Output the (x, y) coordinate of the center of the cell containing the given text.  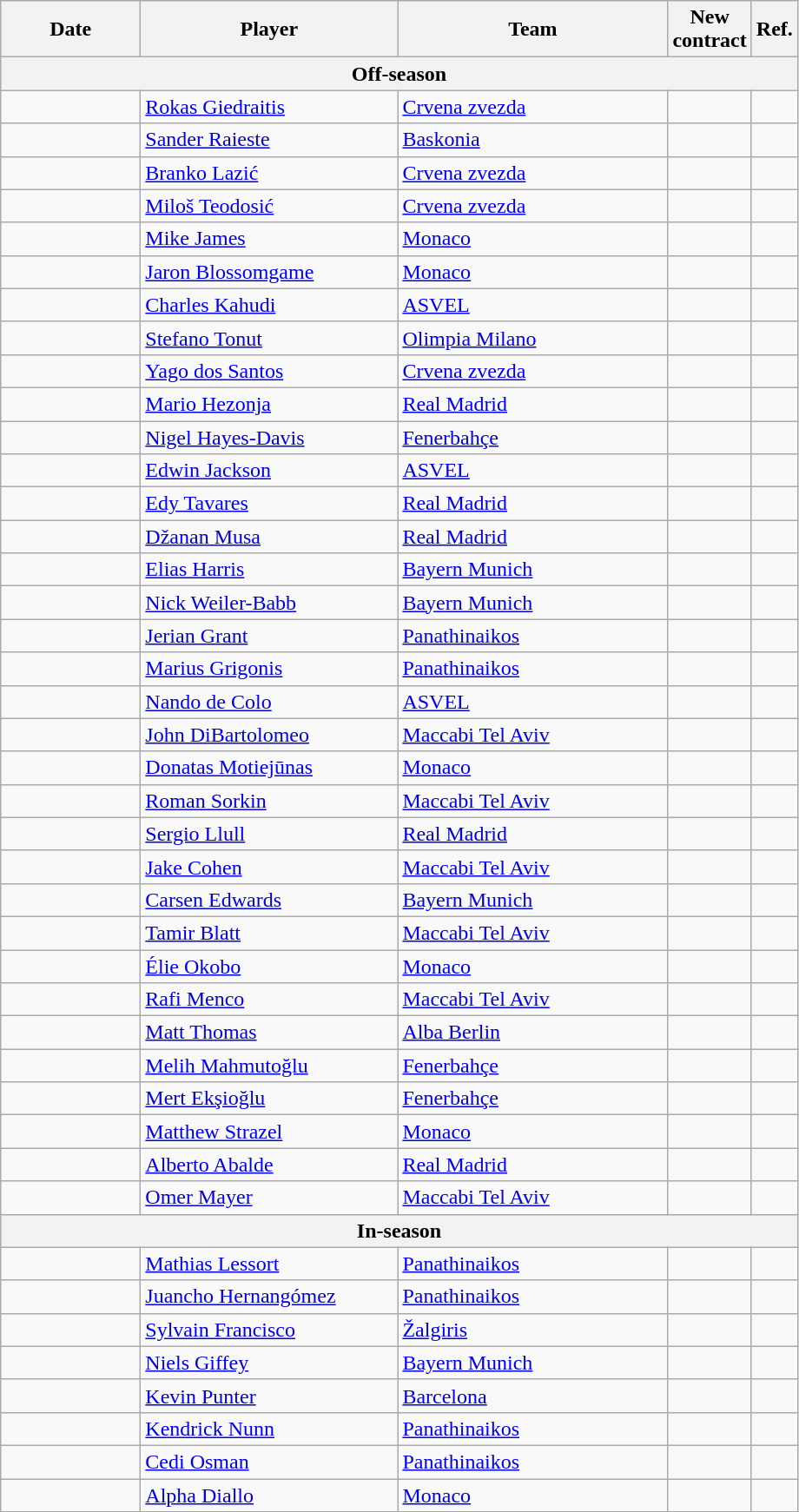
Mike James (269, 239)
Matthew Strazel (269, 1132)
Baskonia (533, 140)
Tamir Blatt (269, 933)
Džanan Musa (269, 537)
Nigel Hayes-Davis (269, 437)
Yago dos Santos (269, 371)
Carsen Edwards (269, 900)
Sylvain Francisco (269, 1330)
Newcontract (710, 30)
Sergio Llull (269, 834)
Barcelona (533, 1396)
Branko Lazić (269, 173)
Melih Mahmutoğlu (269, 1066)
Kevin Punter (269, 1396)
Jaron Blossomgame (269, 272)
Olimpia Milano (533, 338)
Elias Harris (269, 570)
Cedi Osman (269, 1462)
Date (71, 30)
Jerian Grant (269, 636)
Player (269, 30)
Omer Mayer (269, 1198)
Off-season (399, 74)
Nando de Colo (269, 702)
Donatas Motiejūnas (269, 768)
Roman Sorkin (269, 801)
Mathias Lessort (269, 1264)
Alba Berlin (533, 1033)
Edwin Jackson (269, 471)
Miloš Teodosić (269, 206)
Élie Okobo (269, 967)
Niels Giffey (269, 1363)
Charles Kahudi (269, 305)
Mario Hezonja (269, 404)
Alberto Abalde (269, 1165)
Juancho Hernangómez (269, 1297)
Rokas Giedraitis (269, 107)
Nick Weiler-Babb (269, 603)
Team (533, 30)
In-season (399, 1231)
Sander Raieste (269, 140)
Marius Grigonis (269, 669)
Ref. (775, 30)
John DiBartolomeo (269, 735)
Mert Ekşioğlu (269, 1099)
Jake Cohen (269, 867)
Kendrick Nunn (269, 1429)
Stefano Tonut (269, 338)
Rafi Menco (269, 1000)
Matt Thomas (269, 1033)
Alpha Diallo (269, 1495)
Edy Tavares (269, 504)
Žalgiris (533, 1330)
